Identify which cell holds the provided text, then report its (X, Y) central coordinate. 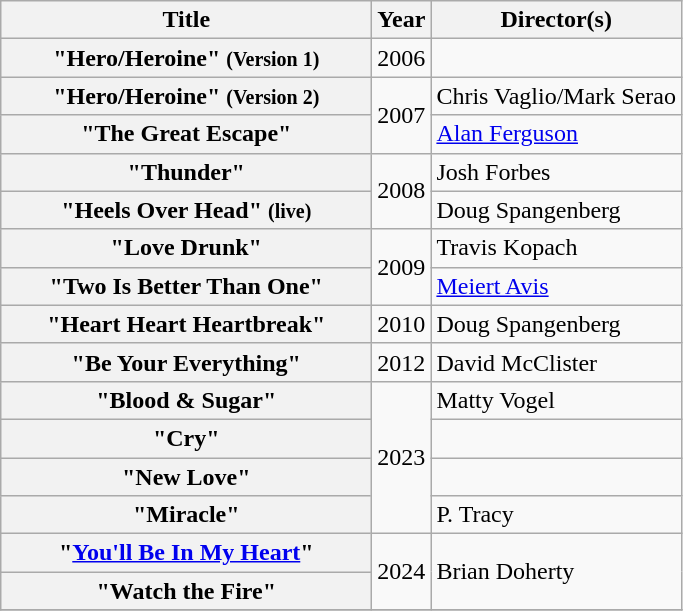
David McClister (556, 362)
"Thunder" (186, 172)
Meiert Avis (556, 286)
"Love Drunk" (186, 248)
"Watch the Fire" (186, 591)
"Cry" (186, 438)
2008 (402, 191)
"Hero/Heroine" (Version 1) (186, 58)
2009 (402, 267)
"Heels Over Head" (live) (186, 210)
"Blood & Sugar" (186, 400)
"Heart Heart Heartbreak" (186, 324)
2006 (402, 58)
Brian Doherty (556, 572)
"Miracle" (186, 515)
"Be Your Everything" (186, 362)
"Hero/Heroine" (Version 2) (186, 96)
Director(s) (556, 20)
"You'll Be In My Heart" (186, 553)
Alan Ferguson (556, 134)
"Two Is Better Than One" (186, 286)
"The Great Escape" (186, 134)
Josh Forbes (556, 172)
Matty Vogel (556, 400)
Chris Vaglio/Mark Serao (556, 96)
2010 (402, 324)
P. Tracy (556, 515)
2012 (402, 362)
"New Love" (186, 477)
Travis Kopach (556, 248)
2024 (402, 572)
2007 (402, 115)
Year (402, 20)
2023 (402, 457)
Title (186, 20)
